For the text-containing cell, return its midpoint in (x, y) coordinate format. 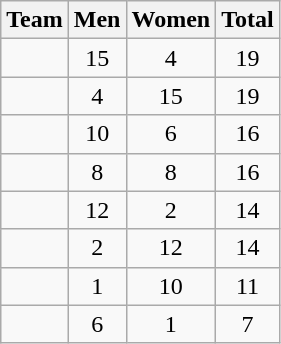
Team (35, 20)
7 (248, 324)
Women (171, 20)
Men (97, 20)
Total (248, 20)
11 (248, 286)
